Extract the (X, Y) coordinate from the center of the cell holding the provided text.  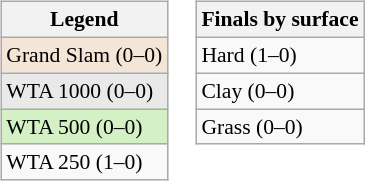
Clay (0–0) (280, 91)
Grand Slam (0–0) (84, 55)
Finals by surface (280, 20)
WTA 1000 (0–0) (84, 91)
Grass (0–0) (280, 127)
WTA 250 (1–0) (84, 162)
WTA 500 (0–0) (84, 127)
Legend (84, 20)
Hard (1–0) (280, 55)
